For the text-containing cell, return its midpoint in [X, Y] coordinate format. 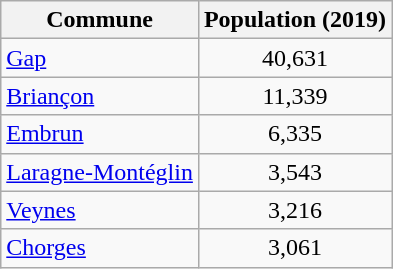
Commune [100, 20]
Gap [100, 58]
40,631 [294, 58]
Briançon [100, 96]
Embrun [100, 134]
3,061 [294, 248]
Population (2019) [294, 20]
6,335 [294, 134]
11,339 [294, 96]
Laragne-Montéglin [100, 172]
Veynes [100, 210]
3,216 [294, 210]
3,543 [294, 172]
Chorges [100, 248]
